Locate the cell with the specified text and output its [x, y] center coordinate. 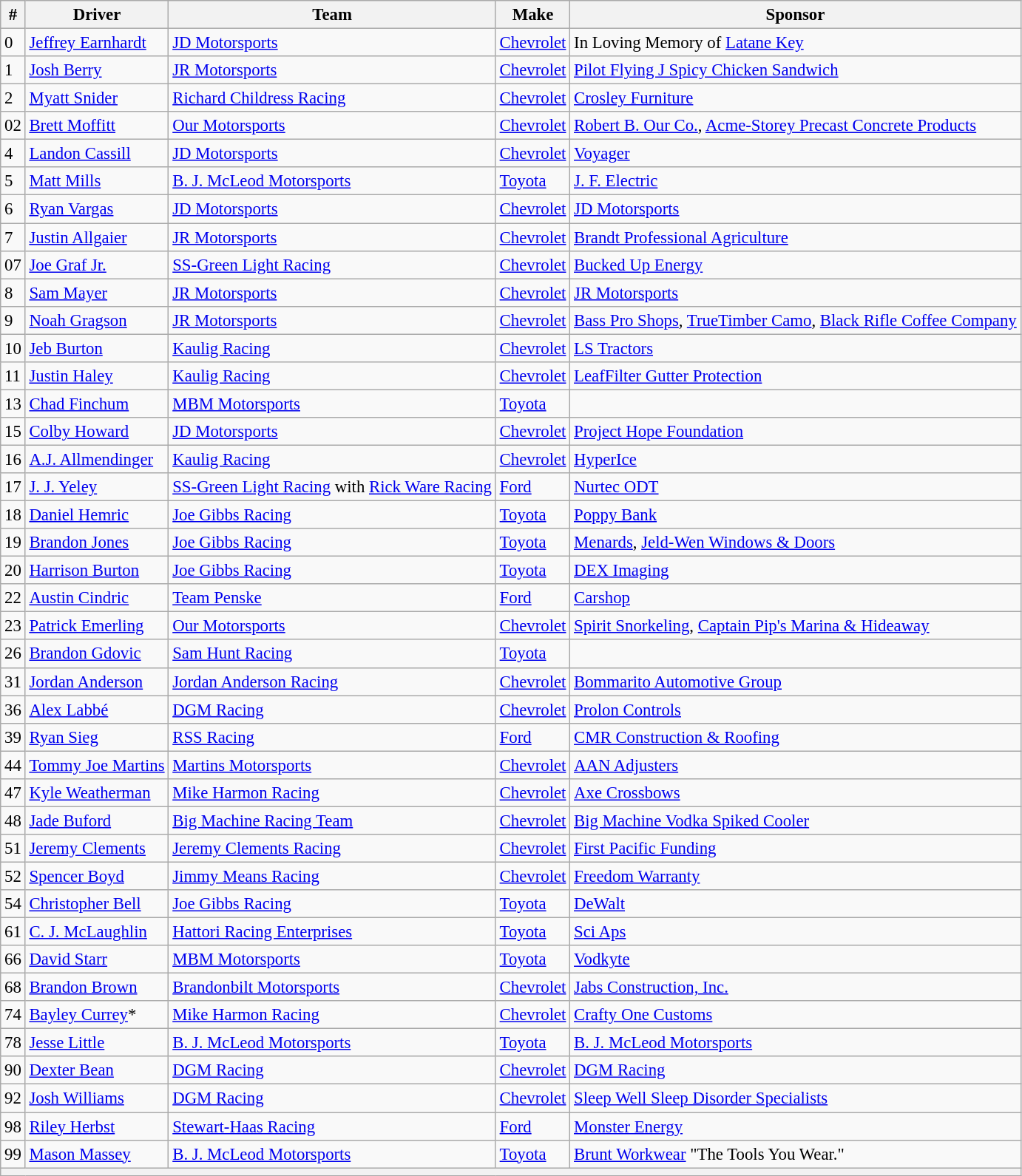
Brett Moffitt [97, 126]
LeafFilter Gutter Protection [796, 376]
CMR Construction & Roofing [796, 737]
Matt Mills [97, 181]
Bayley Currey* [97, 1015]
Bommarito Automotive Group [796, 682]
Patrick Emerling [97, 626]
19 [13, 543]
J. J. Yeley [97, 487]
Sam Hunt Racing [332, 654]
Brunt Workwear "The Tools You Wear." [796, 1154]
Jeremy Clements Racing [332, 849]
Harrison Burton [97, 571]
RSS Racing [332, 737]
17 [13, 487]
In Loving Memory of Latane Key [796, 43]
Sleep Well Sleep Disorder Specialists [796, 1098]
Axe Crossbows [796, 793]
DEX Imaging [796, 571]
Brandon Gdovic [97, 654]
Ryan Sieg [97, 737]
Team Penske [332, 598]
Crosley Furniture [796, 98]
Jesse Little [97, 1043]
0 [13, 43]
1 [13, 70]
Jade Buford [97, 820]
66 [13, 959]
Brandon Jones [97, 543]
Crafty One Customs [796, 1015]
Noah Gragson [97, 320]
Robert B. Our Co., Acme-Storey Precast Concrete Products [796, 126]
Poppy Bank [796, 515]
Justin Allgaier [97, 237]
Hattori Racing Enterprises [332, 932]
39 [13, 737]
Sam Mayer [97, 293]
Jordan Anderson Racing [332, 682]
Nurtec ODT [796, 487]
Stewart-Haas Racing [332, 1126]
Prolon Controls [796, 710]
Landon Cassill [97, 154]
Spirit Snorkeling, Captain Pip's Marina & Hideaway [796, 626]
68 [13, 988]
Dexter Bean [97, 1071]
Monster Energy [796, 1126]
22 [13, 598]
Driver [97, 15]
Myatt Snider [97, 98]
9 [13, 320]
7 [13, 237]
23 [13, 626]
Richard Childress Racing [332, 98]
SS-Green Light Racing with Rick Ware Racing [332, 487]
2 [13, 98]
First Pacific Funding [796, 849]
16 [13, 459]
6 [13, 209]
Daniel Hemric [97, 515]
61 [13, 932]
Spencer Boyd [97, 876]
Voyager [796, 154]
51 [13, 849]
Make [532, 15]
Big Machine Vodka Spiked Cooler [796, 820]
Menards, Jeld-Wen Windows & Doors [796, 543]
10 [13, 348]
Martins Motorsports [332, 765]
4 [13, 154]
Alex Labbé [97, 710]
Bucked Up Energy [796, 265]
David Starr [97, 959]
02 [13, 126]
Kyle Weatherman [97, 793]
47 [13, 793]
SS-Green Light Racing [332, 265]
36 [13, 710]
Brandonbilt Motorsports [332, 988]
99 [13, 1154]
15 [13, 432]
74 [13, 1015]
Team [332, 15]
Austin Cindric [97, 598]
Ryan Vargas [97, 209]
13 [13, 404]
44 [13, 765]
J. F. Electric [796, 181]
90 [13, 1071]
Jeffrey Earnhardt [97, 43]
Jabs Construction, Inc. [796, 988]
C. J. McLaughlin [97, 932]
Joe Graf Jr. [97, 265]
Josh Berry [97, 70]
Pilot Flying J Spicy Chicken Sandwich [796, 70]
DeWalt [796, 904]
54 [13, 904]
Justin Haley [97, 376]
48 [13, 820]
Big Machine Racing Team [332, 820]
Carshop [796, 598]
Jeremy Clements [97, 849]
Brandon Brown [97, 988]
18 [13, 515]
Josh Williams [97, 1098]
Tommy Joe Martins [97, 765]
26 [13, 654]
Freedom Warranty [796, 876]
5 [13, 181]
78 [13, 1043]
Riley Herbst [97, 1126]
Christopher Bell [97, 904]
Bass Pro Shops, TrueTimber Camo, Black Rifle Coffee Company [796, 320]
Colby Howard [97, 432]
8 [13, 293]
AAN Adjusters [796, 765]
52 [13, 876]
Project Hope Foundation [796, 432]
92 [13, 1098]
Sci Aps [796, 932]
Vodkyte [796, 959]
07 [13, 265]
Mason Massey [97, 1154]
LS Tractors [796, 348]
Jordan Anderson [97, 682]
Jimmy Means Racing [332, 876]
11 [13, 376]
Chad Finchum [97, 404]
Sponsor [796, 15]
20 [13, 571]
A.J. Allmendinger [97, 459]
Jeb Burton [97, 348]
# [13, 15]
98 [13, 1126]
HyperIce [796, 459]
31 [13, 682]
Brandt Professional Agriculture [796, 237]
